Pinpoint the cell where the given text exists, returning its [x, y] midpoint coordinate. 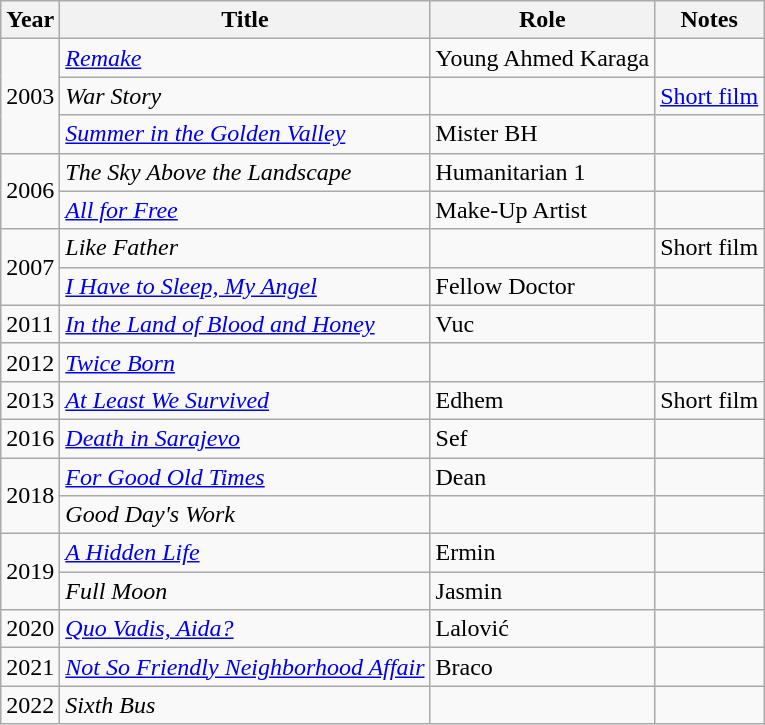
At Least We Survived [245, 400]
I Have to Sleep, My Angel [245, 286]
All for Free [245, 210]
War Story [245, 96]
For Good Old Times [245, 477]
Dean [542, 477]
Full Moon [245, 591]
Twice Born [245, 362]
Summer in the Golden Valley [245, 134]
Year [30, 20]
Sef [542, 438]
A Hidden Life [245, 553]
Lalović [542, 629]
2018 [30, 496]
Young Ahmed Karaga [542, 58]
Ermin [542, 553]
Jasmin [542, 591]
Fellow Doctor [542, 286]
2003 [30, 96]
Death in Sarajevo [245, 438]
Braco [542, 667]
Edhem [542, 400]
Make-Up Artist [542, 210]
Vuc [542, 324]
2012 [30, 362]
Role [542, 20]
The Sky Above the Landscape [245, 172]
2007 [30, 267]
Not So Friendly Neighborhood Affair [245, 667]
In the Land of Blood and Honey [245, 324]
Sixth Bus [245, 705]
2016 [30, 438]
2019 [30, 572]
2013 [30, 400]
Title [245, 20]
Mister BH [542, 134]
Humanitarian 1 [542, 172]
Notes [710, 20]
2021 [30, 667]
2011 [30, 324]
Good Day's Work [245, 515]
2006 [30, 191]
Remake [245, 58]
Like Father [245, 248]
Quo Vadis, Aida? [245, 629]
2020 [30, 629]
2022 [30, 705]
